Determine the (X, Y) coordinate at the center of the cell enclosing the given text.  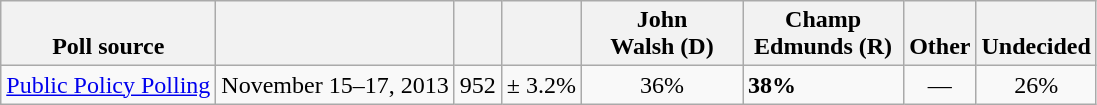
Public Policy Polling (108, 85)
Other (940, 34)
JohnWalsh (D) (662, 34)
ChampEdmunds (R) (824, 34)
Undecided (1036, 34)
38% (824, 85)
November 15–17, 2013 (335, 85)
— (940, 85)
± 3.2% (541, 85)
26% (1036, 85)
36% (662, 85)
952 (478, 85)
Poll source (108, 34)
